For the text-containing cell, return its midpoint in [X, Y] coordinate format. 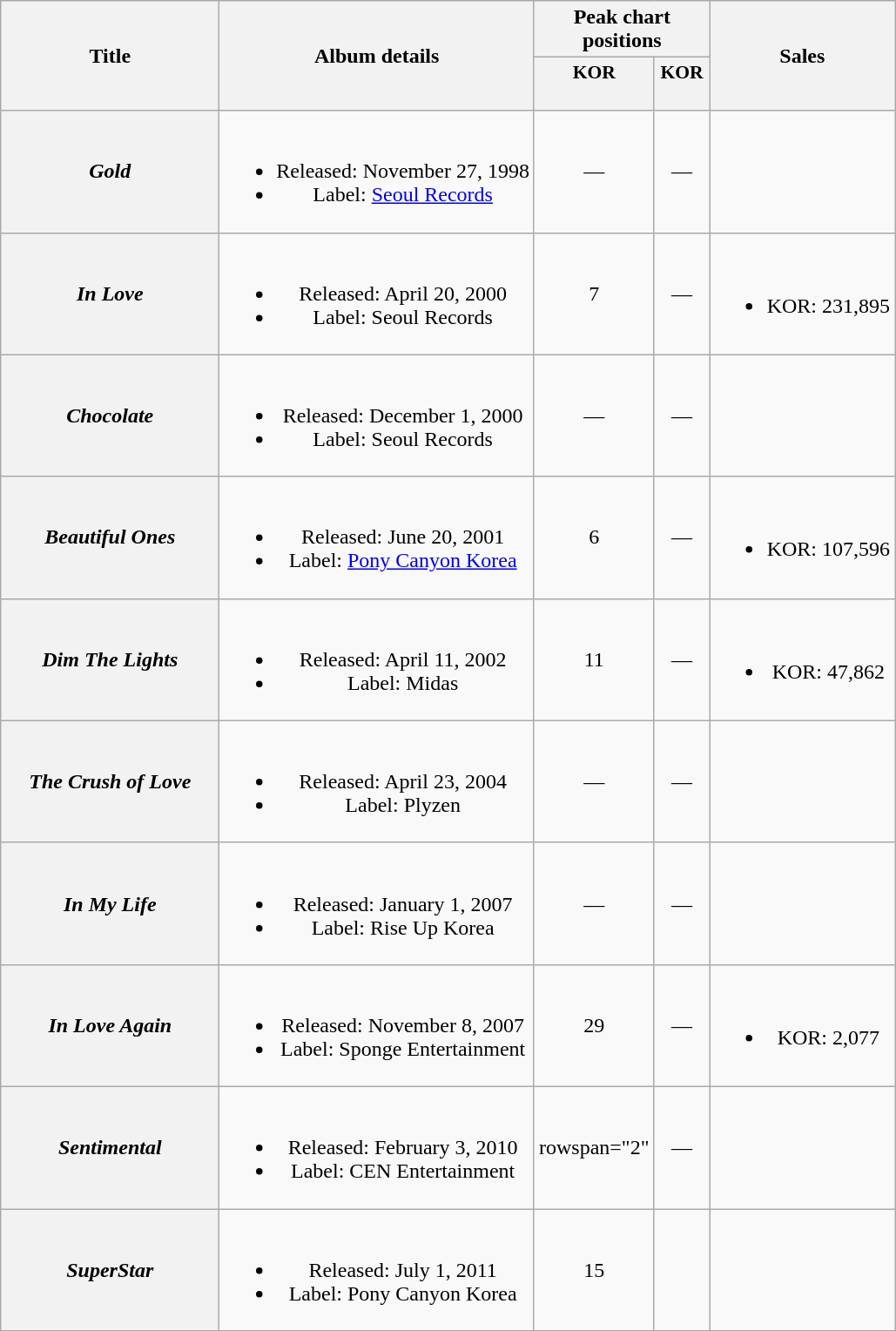
Sentimental [110, 1147]
The Crush of Love [110, 781]
Sales [802, 56]
Released: December 1, 2000Label: Seoul Records [377, 416]
Chocolate [110, 416]
Released: April 20, 2000Label: Seoul Records [377, 294]
Dim The Lights [110, 659]
Released: June 20, 2001Label: Pony Canyon Korea [377, 537]
rowspan="2" [594, 1147]
7 [594, 294]
29 [594, 1025]
In Love Again [110, 1025]
KOR: 47,862 [802, 659]
Album details [377, 56]
11 [594, 659]
Released: November 27, 1998Label: Seoul Records [377, 172]
Released: April 11, 2002Label: Midas [377, 659]
Released: November 8, 2007Label: Sponge Entertainment [377, 1025]
Released: February 3, 2010Label: CEN Entertainment [377, 1147]
Beautiful Ones [110, 537]
Title [110, 56]
Gold [110, 172]
In Love [110, 294]
In My Life [110, 903]
15 [594, 1270]
KOR: 231,895 [802, 294]
KOR: 107,596 [802, 537]
Peak chart positions [622, 30]
KOR: 2,077 [802, 1025]
Released: January 1, 2007Label: Rise Up Korea [377, 903]
Released: July 1, 2011Label: Pony Canyon Korea [377, 1270]
6 [594, 537]
SuperStar [110, 1270]
Released: April 23, 2004Label: Plyzen [377, 781]
